Pinpoint the cell where the given text exists, returning its (x, y) midpoint coordinate. 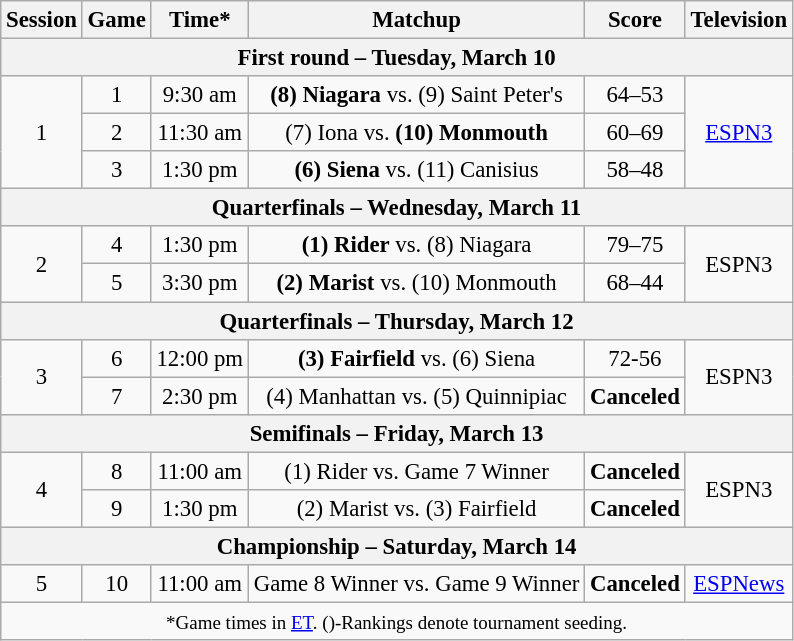
(1) Rider vs. (8) Niagara (416, 245)
ESPNews (738, 584)
(1) Rider vs. Game 7 Winner (416, 471)
11:30 am (200, 133)
58–48 (635, 170)
12:00 pm (200, 358)
Game 8 Winner vs. Game 9 Winner (416, 584)
Session (42, 20)
Time* (200, 20)
Matchup (416, 20)
Semifinals – Friday, March 13 (397, 433)
(2) Marist vs. (3) Fairfield (416, 509)
8 (116, 471)
7 (116, 396)
Television (738, 20)
(7) Iona vs. (10) Monmouth (416, 133)
3:30 pm (200, 283)
Quarterfinals – Wednesday, March 11 (397, 208)
68–44 (635, 283)
9 (116, 509)
(6) Siena vs. (11) Canisius (416, 170)
Score (635, 20)
72-56 (635, 358)
2:30 pm (200, 396)
64–53 (635, 95)
(3) Fairfield vs. (6) Siena (416, 358)
(8) Niagara vs. (9) Saint Peter's (416, 95)
79–75 (635, 245)
Championship – Saturday, March 14 (397, 546)
First round – Tuesday, March 10 (397, 58)
Quarterfinals – Thursday, March 12 (397, 321)
Game (116, 20)
60–69 (635, 133)
10 (116, 584)
6 (116, 358)
9:30 am (200, 95)
(4) Manhattan vs. (5) Quinnipiac (416, 396)
(2) Marist vs. (10) Monmouth (416, 283)
*Game times in ET. ()-Rankings denote tournament seeding. (397, 621)
